Search for the cell housing the specified text and yield its (x, y) center coordinate. 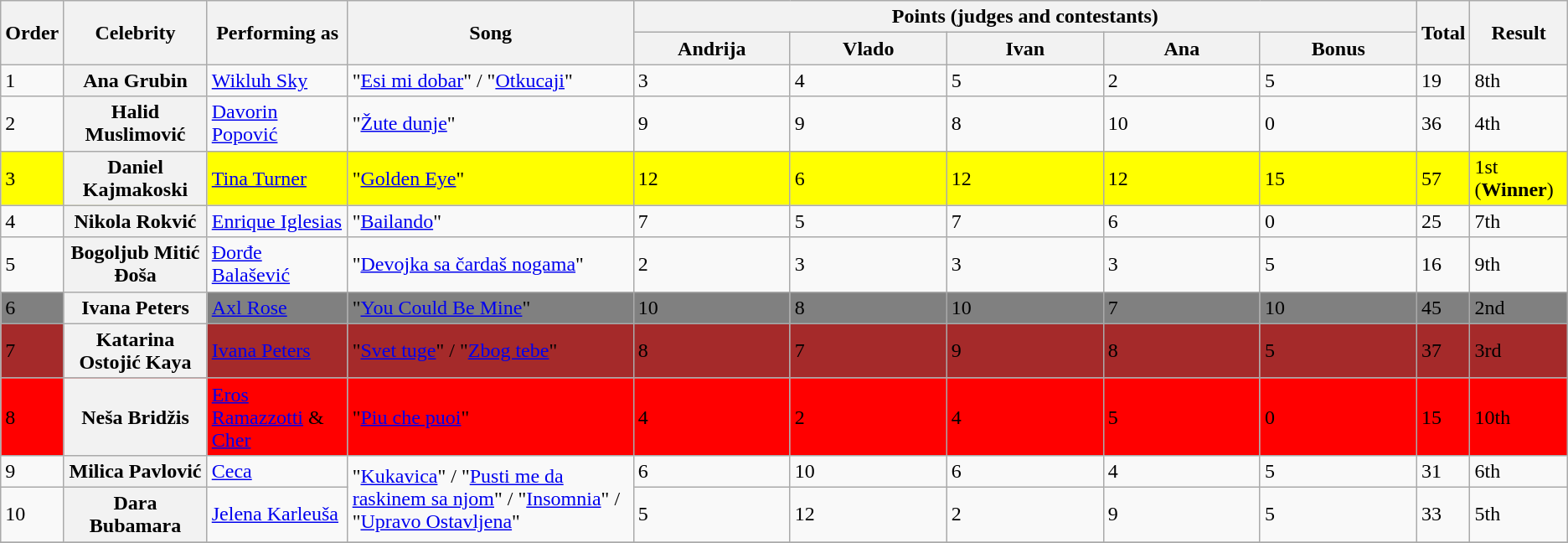
33 (1443, 515)
Ana (1181, 49)
Andrija (712, 49)
31 (1443, 471)
Dara Bubamara (136, 515)
10th (1519, 416)
Enrique Iglesias (277, 221)
Points (judges and contestants) (1025, 17)
"You Could Be Mine" (491, 308)
Đorđe Balašević (277, 265)
5th (1519, 515)
8th (1519, 80)
Song (491, 33)
Eros Ramazzotti & Cher (277, 416)
16 (1443, 265)
Neša Bridžis (136, 416)
Result (1519, 33)
Ana Grubin (136, 80)
57 (1443, 178)
37 (1443, 350)
"Esi mi dobar" / "Otkucaji" (491, 80)
45 (1443, 308)
19 (1443, 80)
Ivan (1025, 49)
"Bailando" (491, 221)
Vlado (868, 49)
Axl Rose (277, 308)
6th (1519, 471)
Jelena Karleuša (277, 515)
Order (32, 33)
36 (1443, 124)
Tina Turner (277, 178)
Performing as (277, 33)
Wikluh Sky (277, 80)
Daniel Kajmakoski (136, 178)
Nikola Rokvić (136, 221)
"Kukavica" / "Pusti me da raskinem sa njom" / "Insomnia" / "Upravo Ostavljena" (491, 498)
Bonus (1338, 49)
1 (32, 80)
"Piu che puoi" (491, 416)
1st (Winner) (1519, 178)
"Svet tuge" / "Zbog tebe" (491, 350)
2nd (1519, 308)
"Devojka sa čardaš nogama" (491, 265)
Ceca (277, 471)
Celebrity (136, 33)
Milica Pavlović (136, 471)
Katarina Ostojić Kaya (136, 350)
Halid Muslimović (136, 124)
Davorin Popović (277, 124)
25 (1443, 221)
Total (1443, 33)
9th (1519, 265)
3rd (1519, 350)
4th (1519, 124)
Bogoljub Mitić Đoša (136, 265)
"Golden Eye" (491, 178)
"Žute dunje" (491, 124)
7th (1519, 221)
